Scan for the cell matching the given text and deliver its [X, Y] coordinate at center. 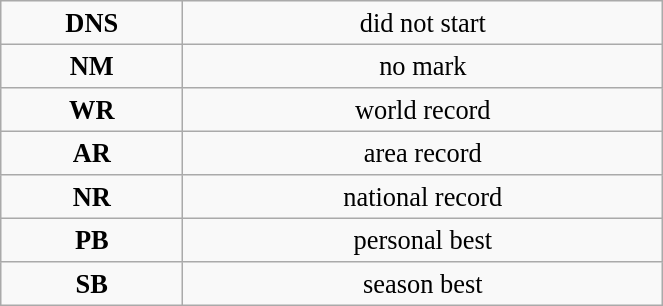
did not start [423, 22]
PB [92, 240]
NR [92, 197]
area record [423, 153]
world record [423, 109]
no mark [423, 66]
AR [92, 153]
personal best [423, 240]
NM [92, 66]
WR [92, 109]
season best [423, 284]
national record [423, 197]
DNS [92, 22]
SB [92, 284]
